From the cell containing the given text, extract its center point as [X, Y] coordinate. 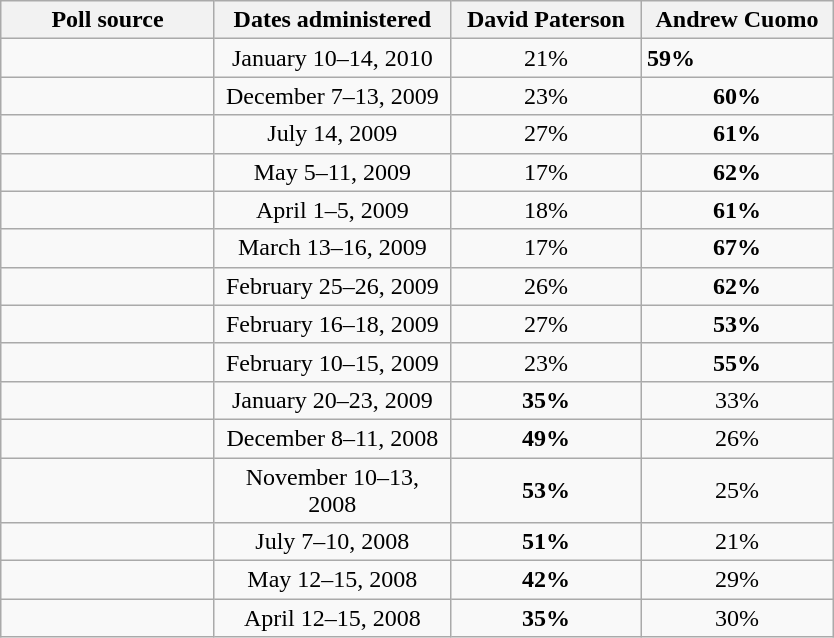
49% [546, 438]
May 12–15, 2008 [332, 580]
Andrew Cuomo [736, 20]
February 25–26, 2009 [332, 286]
29% [736, 580]
55% [736, 362]
December 8–11, 2008 [332, 438]
59% [736, 58]
May 5–11, 2009 [332, 172]
18% [546, 210]
30% [736, 618]
67% [736, 248]
January 20–23, 2009 [332, 400]
Dates administered [332, 20]
60% [736, 96]
April 12–15, 2008 [332, 618]
November 10–13, 2008 [332, 490]
July 14, 2009 [332, 134]
David Paterson [546, 20]
January 10–14, 2010 [332, 58]
April 1–5, 2009 [332, 210]
February 10–15, 2009 [332, 362]
February 16–18, 2009 [332, 324]
July 7–10, 2008 [332, 542]
December 7–13, 2009 [332, 96]
Poll source [108, 20]
25% [736, 490]
March 13–16, 2009 [332, 248]
42% [546, 580]
51% [546, 542]
33% [736, 400]
